Return the (X, Y) coordinate for the center point of the cell that contains the specified text.  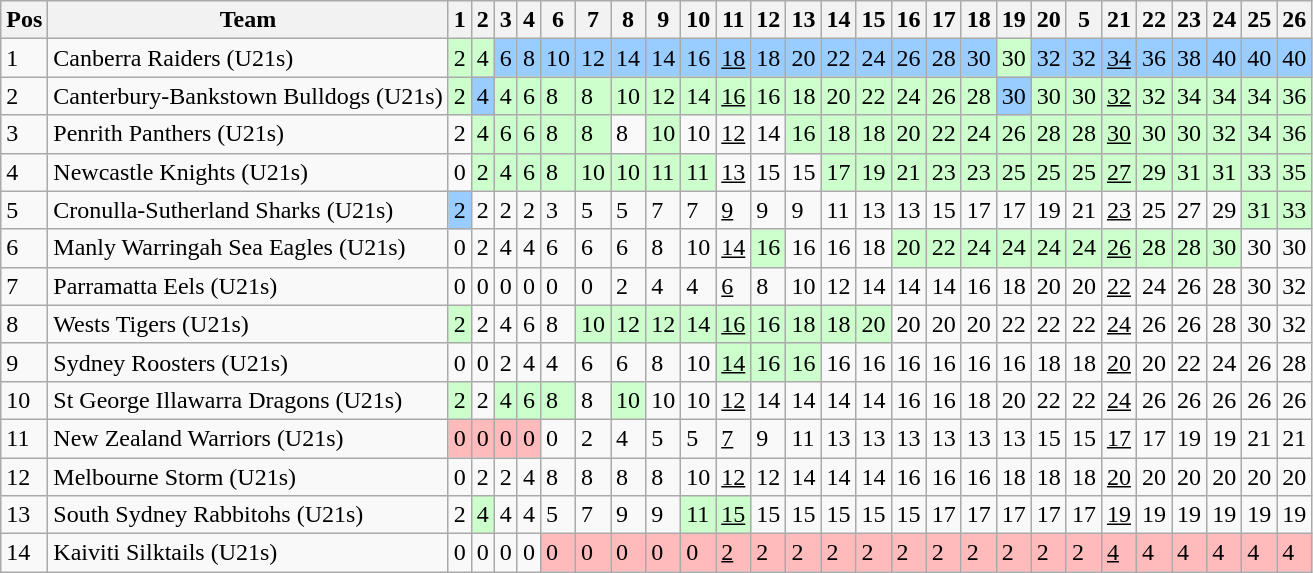
Manly Warringah Sea Eagles (U21s) (248, 248)
Parramatta Eels (U21s) (248, 286)
Cronulla-Sutherland Sharks (U21s) (248, 210)
Canterbury-Bankstown Bulldogs (U21s) (248, 96)
South Sydney Rabbitohs (U21s) (248, 515)
Team (248, 20)
Wests Tigers (U21s) (248, 324)
Canberra Raiders (U21s) (248, 58)
Sydney Roosters (U21s) (248, 362)
Penrith Panthers (U21s) (248, 134)
Melbourne Storm (U21s) (248, 477)
38 (1190, 58)
New Zealand Warriors (U21s) (248, 438)
35 (1294, 172)
Kaiviti Silktails (U21s) (248, 553)
Newcastle Knights (U21s) (248, 172)
Pos (24, 20)
St George Illawarra Dragons (U21s) (248, 400)
